Provide the (X, Y) coordinate of the cell's center where the given text is located.  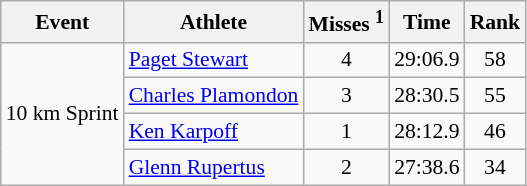
1 (346, 132)
Glenn Rupertus (214, 167)
Paget Stewart (214, 60)
58 (496, 60)
Event (62, 22)
4 (346, 60)
29:06.9 (426, 60)
Time (426, 22)
Charles Plamondon (214, 96)
28:30.5 (426, 96)
3 (346, 96)
Ken Karpoff (214, 132)
Athlete (214, 22)
55 (496, 96)
10 km Sprint (62, 113)
2 (346, 167)
34 (496, 167)
27:38.6 (426, 167)
46 (496, 132)
Misses 1 (346, 22)
Rank (496, 22)
28:12.9 (426, 132)
